Detect which cell encompasses the target text, then output its (X, Y) center coordinate. 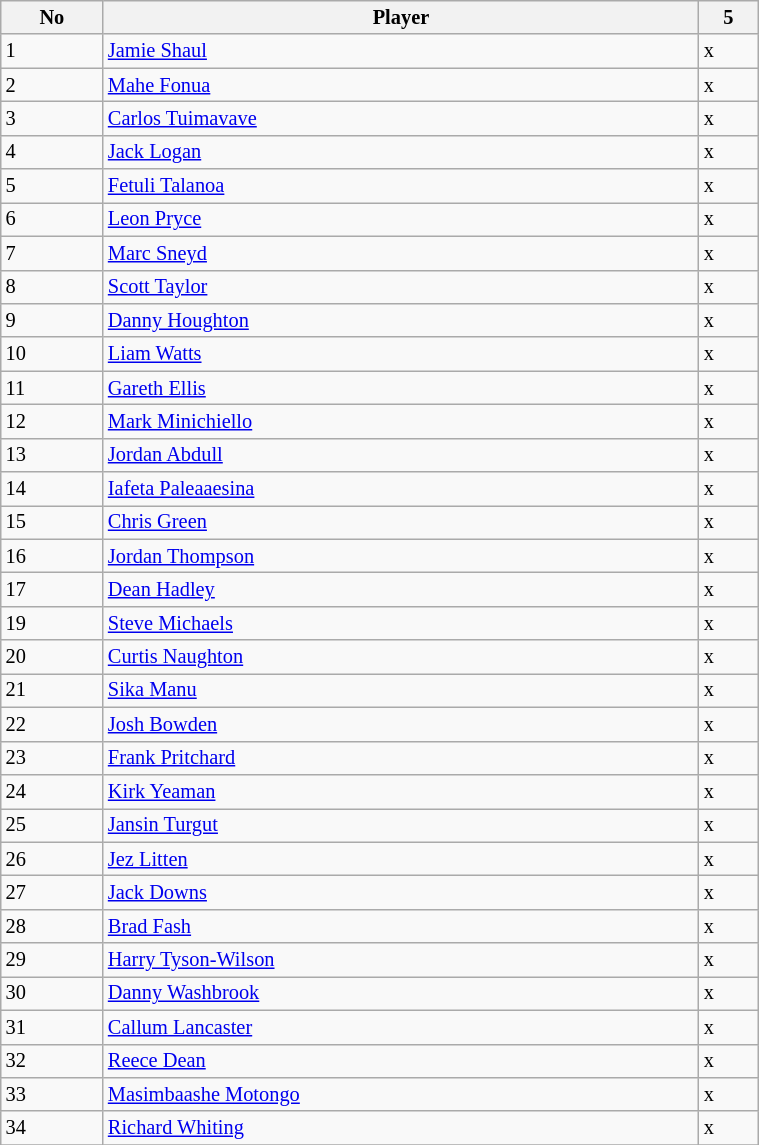
Danny Washbrook (401, 993)
Player (401, 17)
Curtis Naughton (401, 657)
29 (52, 960)
No (52, 17)
25 (52, 825)
22 (52, 724)
7 (52, 253)
31 (52, 1027)
Sika Manu (401, 690)
30 (52, 993)
19 (52, 623)
34 (52, 1128)
3 (52, 118)
12 (52, 421)
Jordan Abdull (401, 455)
Jamie Shaul (401, 51)
10 (52, 354)
26 (52, 859)
17 (52, 589)
Jack Downs (401, 892)
Steve Michaels (401, 623)
Mahe Fonua (401, 85)
2 (52, 85)
15 (52, 522)
Callum Lancaster (401, 1027)
6 (52, 219)
13 (52, 455)
Richard Whiting (401, 1128)
Jack Logan (401, 152)
Harry Tyson-Wilson (401, 960)
Brad Fash (401, 926)
Iafeta Paleaaesina (401, 489)
16 (52, 556)
Masimbaashe Motongo (401, 1094)
24 (52, 791)
8 (52, 287)
Liam Watts (401, 354)
Jordan Thompson (401, 556)
33 (52, 1094)
27 (52, 892)
Jez Litten (401, 859)
20 (52, 657)
28 (52, 926)
Danny Houghton (401, 320)
1 (52, 51)
9 (52, 320)
Gareth Ellis (401, 388)
Scott Taylor (401, 287)
11 (52, 388)
Leon Pryce (401, 219)
Kirk Yeaman (401, 791)
21 (52, 690)
23 (52, 758)
Marc Sneyd (401, 253)
Frank Pritchard (401, 758)
32 (52, 1061)
Fetuli Talanoa (401, 186)
4 (52, 152)
Mark Minichiello (401, 421)
Jansin Turgut (401, 825)
Dean Hadley (401, 589)
Reece Dean (401, 1061)
Chris Green (401, 522)
Carlos Tuimavave (401, 118)
Josh Bowden (401, 724)
14 (52, 489)
